Pinpoint the cell where the given text exists, returning its [X, Y] midpoint coordinate. 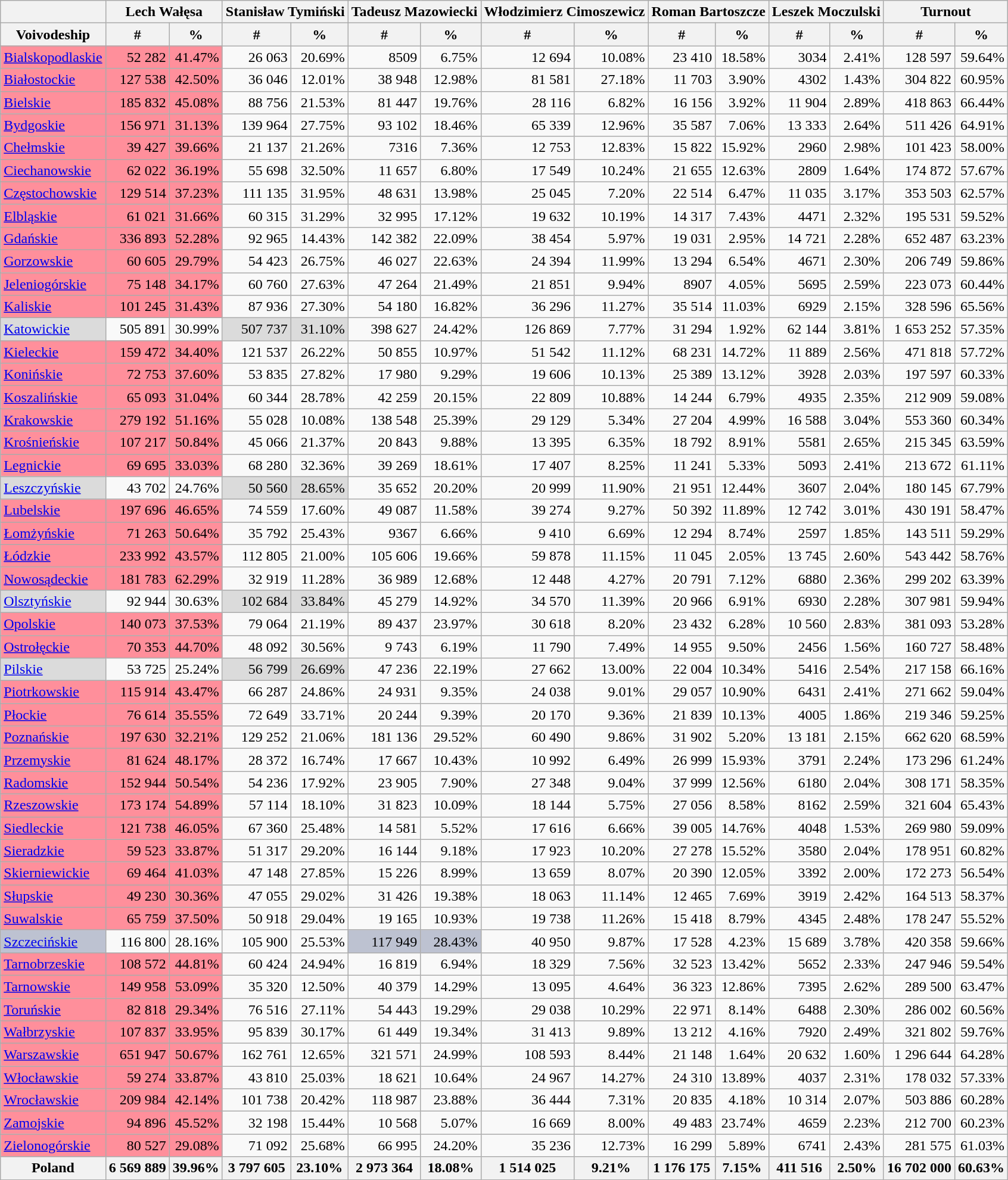
172 273 [919, 873]
353 503 [919, 193]
8.14% [742, 1010]
Katowickie [53, 329]
11.99% [611, 261]
18 144 [528, 805]
1.86% [857, 715]
307 981 [919, 601]
16 144 [384, 851]
159 472 [137, 352]
Jeleniogórskie [53, 284]
8.58% [742, 805]
20 966 [682, 601]
15.44% [319, 1123]
9.89% [611, 1032]
20.42% [319, 1100]
9.29% [450, 375]
121 537 [256, 352]
5581 [799, 443]
35 587 [682, 125]
33.95% [195, 1032]
11.12% [611, 352]
1.85% [857, 533]
6880 [799, 578]
11.90% [611, 488]
23.88% [450, 1100]
74 559 [256, 510]
3607 [799, 488]
9.50% [742, 646]
50 855 [384, 352]
7.31% [611, 1100]
31 902 [682, 737]
27 056 [682, 805]
20 791 [682, 578]
9.21% [611, 1168]
12.50% [319, 986]
26.69% [319, 670]
2.49% [857, 1032]
Bydgoskie [53, 125]
105 900 [256, 941]
60.56% [981, 1010]
14 581 [384, 828]
33.71% [319, 715]
50 560 [256, 488]
18.46% [450, 125]
59 274 [137, 1078]
66 995 [384, 1145]
7.49% [611, 646]
60.28% [981, 1100]
4048 [799, 828]
2.65% [857, 443]
92 944 [137, 601]
3580 [799, 851]
24.86% [319, 692]
19 165 [384, 919]
37.50% [195, 919]
28.16% [195, 941]
10.34% [742, 670]
66 287 [256, 692]
65.56% [981, 307]
233 992 [137, 556]
36.19% [195, 170]
56.54% [981, 873]
19.29% [450, 1010]
15 418 [682, 919]
14.27% [611, 1078]
Bialskopodlaskie [53, 57]
76 516 [256, 1010]
6.28% [742, 624]
42 259 [384, 397]
2.62% [857, 986]
139 964 [256, 125]
54 180 [384, 307]
29 057 [682, 692]
6431 [799, 692]
26 999 [682, 760]
31.13% [195, 125]
3 797 605 [256, 1168]
58.37% [981, 896]
19.38% [450, 896]
9 743 [384, 646]
60 605 [137, 261]
3919 [799, 896]
5416 [799, 670]
2.07% [857, 1100]
102 684 [256, 601]
24 038 [528, 692]
29.34% [195, 1010]
162 761 [256, 1055]
7.56% [611, 964]
14.72% [742, 352]
54 443 [384, 1010]
111 135 [256, 193]
2.03% [857, 375]
22 004 [682, 670]
50 392 [682, 510]
7.69% [742, 896]
2.98% [857, 148]
1.56% [857, 646]
197 630 [137, 737]
138 548 [384, 420]
29.08% [195, 1145]
10.09% [450, 805]
108 572 [137, 964]
30.36% [195, 896]
11 703 [682, 80]
3.81% [857, 329]
652 487 [919, 238]
219 346 [919, 715]
23 432 [682, 624]
8.20% [611, 624]
7.20% [611, 193]
181 136 [384, 737]
126 869 [528, 329]
16 702 000 [919, 1168]
Pilskie [53, 670]
14.29% [450, 986]
20 835 [682, 1100]
9.87% [611, 941]
23 905 [384, 783]
43 810 [256, 1078]
6.19% [450, 646]
7.43% [742, 216]
59.04% [981, 692]
Chełmskie [53, 148]
31.10% [319, 329]
6.91% [742, 601]
50 918 [256, 919]
59.66% [981, 941]
59.09% [981, 828]
20 999 [528, 488]
8907 [682, 284]
29.04% [319, 919]
64.91% [981, 125]
299 202 [919, 578]
25.43% [319, 533]
19 606 [528, 375]
72 753 [137, 375]
Nowosądeckie [53, 578]
25 389 [682, 375]
289 500 [919, 986]
60 315 [256, 216]
24.76% [195, 488]
2.24% [857, 760]
Stanisław Tymiński [285, 12]
7.36% [450, 148]
7.12% [742, 578]
11 035 [799, 193]
20.15% [450, 397]
Warszawskie [53, 1055]
14 317 [682, 216]
Turnout [945, 12]
281 575 [919, 1145]
543 442 [919, 556]
59 878 [528, 556]
8.79% [742, 919]
4.16% [742, 1032]
15.93% [742, 760]
60.33% [981, 375]
22.63% [450, 261]
17 667 [384, 760]
8.74% [742, 533]
471 818 [919, 352]
11 241 [682, 465]
35 320 [256, 986]
3.90% [742, 80]
Voivodeship [53, 35]
27.11% [319, 1010]
92 965 [256, 238]
39.96% [195, 1168]
35 236 [528, 1145]
321 802 [919, 1032]
15 689 [799, 941]
44.81% [195, 964]
503 886 [919, 1100]
206 749 [919, 261]
27.85% [319, 873]
16 819 [384, 964]
Rzeszowskie [53, 805]
66.44% [981, 102]
20 170 [528, 715]
12.05% [742, 873]
21.26% [319, 148]
4471 [799, 216]
50.67% [195, 1055]
25.53% [319, 941]
105 606 [384, 556]
6488 [799, 1010]
53 725 [137, 670]
21.49% [450, 284]
16.82% [450, 307]
11.89% [742, 510]
178 032 [919, 1078]
430 191 [919, 510]
6.82% [611, 102]
58.47% [981, 510]
24.20% [450, 1145]
9.39% [450, 715]
8.91% [742, 443]
31.66% [195, 216]
Ostrołęckie [53, 646]
6.79% [742, 397]
53.28% [981, 624]
58.76% [981, 556]
3.17% [857, 193]
14 244 [682, 397]
21 148 [682, 1055]
129 514 [137, 193]
13.98% [450, 193]
5.07% [450, 1123]
19 632 [528, 216]
12.01% [319, 80]
10.88% [611, 397]
62.29% [195, 578]
5695 [799, 284]
1.92% [742, 329]
11.26% [611, 919]
2.43% [857, 1145]
Leszek Moczulski [826, 12]
12.86% [742, 986]
59.64% [981, 57]
27 204 [682, 420]
40 379 [384, 986]
Tarnowskie [53, 986]
18.61% [450, 465]
60 424 [256, 964]
25.48% [319, 828]
27.30% [319, 307]
59.76% [981, 1032]
81 624 [137, 760]
10.20% [611, 851]
89 437 [384, 624]
11 904 [799, 102]
3.92% [742, 102]
11.28% [319, 578]
213 672 [919, 465]
22.09% [450, 238]
65 759 [137, 919]
Płockie [53, 715]
65 339 [528, 125]
11 790 [528, 646]
6741 [799, 1145]
11 657 [384, 170]
61.03% [981, 1145]
56 799 [256, 670]
5.20% [742, 737]
217 158 [919, 670]
67.79% [981, 488]
2.56% [857, 352]
2.36% [857, 578]
Skierniewickie [53, 873]
5652 [799, 964]
5.52% [450, 828]
Gorzowskie [53, 261]
2960 [799, 148]
95 839 [256, 1032]
47 055 [256, 896]
2.89% [857, 102]
46 027 [384, 261]
12 448 [528, 578]
32.21% [195, 737]
54 236 [256, 783]
13 745 [799, 556]
10 314 [799, 1100]
88 756 [256, 102]
27.75% [319, 125]
17 549 [528, 170]
247 946 [919, 964]
24 394 [528, 261]
2.54% [857, 670]
Częstochowskie [53, 193]
17.92% [319, 783]
2.35% [857, 397]
20.69% [319, 57]
10.24% [611, 170]
39 427 [137, 148]
5093 [799, 465]
2.33% [857, 964]
10 560 [799, 624]
118 987 [384, 1100]
152 944 [137, 783]
47 264 [384, 284]
2.64% [857, 125]
36 296 [528, 307]
2809 [799, 170]
62.57% [981, 193]
13 333 [799, 125]
Wrocławskie [53, 1100]
37.23% [195, 193]
7.90% [450, 783]
108 593 [528, 1055]
Zamojskie [53, 1123]
4.64% [611, 986]
15 822 [682, 148]
20 632 [799, 1055]
60.82% [981, 851]
17 528 [682, 941]
7.15% [742, 1168]
12.73% [611, 1145]
57.72% [981, 352]
Krośnieńskie [53, 443]
2.32% [857, 216]
15 226 [384, 873]
143 511 [919, 533]
31 413 [528, 1032]
553 360 [919, 420]
Białostockie [53, 80]
53.09% [195, 986]
9.04% [611, 783]
420 358 [919, 941]
101 245 [137, 307]
38 454 [528, 238]
69 695 [137, 465]
6.69% [611, 533]
21 655 [682, 170]
12 742 [799, 510]
223 073 [919, 284]
29 129 [528, 420]
11.39% [611, 601]
2.42% [857, 896]
31 294 [682, 329]
18 792 [682, 443]
Tadeusz Mazowiecki [415, 12]
19.76% [450, 102]
47 148 [256, 873]
82 818 [137, 1010]
32 919 [256, 578]
140 073 [137, 624]
43.57% [195, 556]
8.07% [611, 873]
13 095 [528, 986]
59.54% [981, 964]
25 045 [528, 193]
Siedleckie [53, 828]
12.44% [742, 488]
127 538 [137, 80]
4037 [799, 1078]
25.24% [195, 670]
10.19% [611, 216]
381 093 [919, 624]
30.56% [319, 646]
20 390 [682, 873]
101 423 [919, 148]
40 950 [528, 941]
68.59% [981, 737]
27 348 [528, 783]
13 212 [682, 1032]
173 296 [919, 760]
30.17% [319, 1032]
10.93% [450, 919]
12.63% [742, 170]
101 738 [256, 1100]
Ciechanowskie [53, 170]
116 800 [137, 941]
107 217 [137, 443]
61 021 [137, 216]
5.97% [611, 238]
4935 [799, 397]
25.68% [319, 1145]
308 171 [919, 783]
142 382 [384, 238]
9.36% [611, 715]
36 444 [528, 1100]
17.12% [450, 216]
Łódzkie [53, 556]
27.63% [319, 284]
7316 [384, 148]
55 698 [256, 170]
507 737 [256, 329]
62 022 [137, 170]
Sieradzkie [53, 851]
Bielskie [53, 102]
43.47% [195, 692]
81 581 [528, 80]
57.67% [981, 170]
3791 [799, 760]
107 837 [137, 1032]
13 395 [528, 443]
21.37% [319, 443]
Leszczyńskie [53, 488]
Konińskie [53, 375]
22 971 [682, 1010]
1.43% [857, 80]
11 045 [682, 556]
52 282 [137, 57]
Olsztyńskie [53, 601]
2.60% [857, 556]
93 102 [384, 125]
2.00% [857, 873]
52.28% [195, 238]
6929 [799, 307]
31 823 [384, 805]
47 236 [384, 670]
Elbląskie [53, 216]
279 192 [137, 420]
34.17% [195, 284]
128 597 [919, 57]
Krakowskie [53, 420]
10 568 [384, 1123]
19.34% [450, 1032]
26.75% [319, 261]
21.53% [319, 102]
43 702 [137, 488]
28.78% [319, 397]
2.83% [857, 624]
6.80% [450, 170]
21 851 [528, 284]
180 145 [919, 488]
45.52% [195, 1123]
2.31% [857, 1078]
75 148 [137, 284]
23.97% [450, 624]
12 294 [682, 533]
44.70% [195, 646]
2597 [799, 533]
17 407 [528, 465]
29.52% [450, 737]
4659 [799, 1123]
5.33% [742, 465]
17 616 [528, 828]
21.19% [319, 624]
45 279 [384, 601]
54 423 [256, 261]
18.08% [450, 1168]
1.53% [857, 828]
6930 [799, 601]
6.47% [742, 193]
61.24% [981, 760]
63.39% [981, 578]
4.23% [742, 941]
328 596 [919, 307]
14 955 [682, 646]
160 727 [919, 646]
27 278 [682, 851]
9.27% [611, 510]
39.66% [195, 148]
49 087 [384, 510]
5.34% [611, 420]
65 093 [137, 397]
23.10% [319, 1168]
22 514 [682, 193]
31.04% [195, 397]
21.06% [319, 737]
121 738 [137, 828]
6.35% [611, 443]
1 176 175 [682, 1168]
16 588 [799, 420]
15.52% [742, 851]
11.15% [611, 556]
197 597 [919, 375]
30.99% [195, 329]
42.50% [195, 80]
11 889 [799, 352]
2456 [799, 646]
79 064 [256, 624]
13 659 [528, 873]
212 909 [919, 397]
Radomskie [53, 783]
20 843 [384, 443]
49 230 [137, 896]
80 527 [137, 1145]
12.65% [319, 1055]
21 839 [682, 715]
174 872 [919, 170]
57 114 [256, 805]
117 949 [384, 941]
6.94% [450, 964]
181 783 [137, 578]
60 760 [256, 284]
50.64% [195, 533]
197 696 [137, 510]
61 449 [384, 1032]
36 989 [384, 578]
58.35% [981, 783]
28.43% [450, 941]
18 621 [384, 1078]
50.84% [195, 443]
6 569 889 [137, 1168]
3034 [799, 57]
Przemyskie [53, 760]
18 063 [528, 896]
33.03% [195, 465]
336 893 [137, 238]
Legnickie [53, 465]
8509 [384, 57]
Włocławskie [53, 1078]
Piotrkowskie [53, 692]
2.05% [742, 556]
505 891 [137, 329]
14.76% [742, 828]
6.75% [450, 57]
21 137 [256, 148]
12.83% [611, 148]
269 980 [919, 828]
2.23% [857, 1123]
24 310 [682, 1078]
60 490 [528, 737]
6.54% [742, 261]
215 345 [919, 443]
63.59% [981, 443]
32 523 [682, 964]
4005 [799, 715]
81 447 [384, 102]
63.23% [981, 238]
19.66% [450, 556]
11.58% [450, 510]
17 980 [384, 375]
Poland [53, 1168]
20 244 [384, 715]
511 426 [919, 125]
2.48% [857, 919]
48 092 [256, 646]
13.89% [742, 1078]
115 914 [137, 692]
178 247 [919, 919]
321 604 [919, 805]
60.63% [981, 1168]
26 063 [256, 57]
46.65% [195, 510]
25.39% [450, 420]
6180 [799, 783]
1.60% [857, 1055]
41.03% [195, 873]
3928 [799, 375]
64.28% [981, 1055]
63.47% [981, 986]
8.44% [611, 1055]
Koszalińskie [53, 397]
59 523 [137, 851]
12.96% [611, 125]
12 465 [682, 896]
36 046 [256, 80]
59.25% [981, 715]
54.89% [195, 805]
178 951 [919, 851]
59.52% [981, 216]
7395 [799, 986]
76 614 [137, 715]
50.54% [195, 783]
3.01% [857, 510]
14.43% [319, 238]
35 792 [256, 533]
9 410 [528, 533]
10.43% [450, 760]
59.29% [981, 533]
16 669 [528, 1123]
60.44% [981, 284]
Włodzimierz Cimoszewicz [565, 12]
24.42% [450, 329]
35 652 [384, 488]
22.19% [450, 670]
156 971 [137, 125]
71 092 [256, 1145]
3.78% [857, 941]
24 967 [528, 1078]
9.18% [450, 851]
34.40% [195, 352]
94 896 [137, 1123]
87 936 [256, 307]
27.18% [611, 80]
32.36% [319, 465]
71 263 [137, 533]
9.35% [450, 692]
24.99% [450, 1055]
45.08% [195, 102]
11.27% [611, 307]
27 662 [528, 670]
411 516 [799, 1168]
68 280 [256, 465]
31.95% [319, 193]
18 329 [528, 964]
32 198 [256, 1123]
3392 [799, 873]
48 631 [384, 193]
29 038 [528, 1010]
12.98% [450, 80]
11.03% [742, 307]
Łomżyńskie [53, 533]
321 571 [384, 1055]
9.88% [450, 443]
8.25% [611, 465]
2.95% [742, 238]
30 618 [528, 624]
4671 [799, 261]
41.47% [195, 57]
4.05% [742, 284]
13.12% [742, 375]
Kaliskie [53, 307]
42.14% [195, 1100]
37.53% [195, 624]
662 620 [919, 737]
48.17% [195, 760]
398 627 [384, 329]
5.75% [611, 805]
112 805 [256, 556]
Kieleckie [53, 352]
8.00% [611, 1123]
61.11% [981, 465]
60 344 [256, 397]
60.95% [981, 80]
8.99% [450, 873]
12.68% [450, 578]
27.82% [319, 375]
31.43% [195, 307]
14.92% [450, 601]
15.92% [742, 148]
Roman Bartoszcze [708, 12]
Lubelskie [53, 510]
32 995 [384, 216]
17.60% [319, 510]
12 753 [528, 148]
18.58% [742, 57]
22 809 [528, 397]
49 483 [682, 1123]
10.29% [611, 1010]
2.50% [857, 1168]
51 542 [528, 352]
53 835 [256, 375]
29.02% [319, 896]
28 116 [528, 102]
Zielonogórskie [53, 1145]
16.74% [319, 760]
7920 [799, 1032]
13 181 [799, 737]
9367 [384, 533]
Opolskie [53, 624]
51 317 [256, 851]
Gdańskie [53, 238]
3.04% [857, 420]
23 410 [682, 57]
35.55% [195, 715]
17 923 [528, 851]
13.42% [742, 964]
59.94% [981, 601]
7.06% [742, 125]
Słupskie [53, 896]
32.50% [319, 170]
8162 [799, 805]
55 028 [256, 420]
4.18% [742, 1100]
129 252 [256, 737]
Toruńskie [53, 1010]
10 992 [528, 760]
10.90% [742, 692]
66.16% [981, 670]
286 002 [919, 1010]
37.60% [195, 375]
39 274 [528, 510]
Lech Wałęsa [164, 12]
35 514 [682, 307]
149 958 [137, 986]
9.01% [611, 692]
45 066 [256, 443]
23.74% [742, 1123]
60.23% [981, 1123]
39 005 [682, 828]
34 570 [528, 601]
55.52% [981, 919]
651 947 [137, 1055]
13.00% [611, 670]
4345 [799, 919]
6.49% [611, 760]
51.16% [195, 420]
68 231 [682, 352]
18.10% [319, 805]
57.35% [981, 329]
19 031 [682, 238]
59.08% [981, 397]
10.97% [450, 352]
33.84% [319, 601]
58.00% [981, 148]
304 822 [919, 80]
21 951 [682, 488]
16 299 [682, 1145]
39 269 [384, 465]
24.94% [319, 964]
Wałbrzyskie [53, 1032]
29.20% [319, 851]
72 649 [256, 715]
185 832 [137, 102]
26.22% [319, 352]
271 662 [919, 692]
418 863 [919, 102]
29.79% [195, 261]
1 514 025 [528, 1168]
4.27% [611, 578]
4302 [799, 80]
69 464 [137, 873]
10.64% [450, 1078]
28 372 [256, 760]
11.14% [611, 896]
24 931 [384, 692]
62 144 [799, 329]
25.03% [319, 1078]
57.33% [981, 1078]
5.89% [742, 1145]
Poznańskie [53, 737]
1 296 644 [919, 1055]
12 694 [528, 57]
28.65% [319, 488]
16 156 [682, 102]
164 513 [919, 896]
9.86% [611, 737]
4.99% [742, 420]
46.05% [195, 828]
30.63% [195, 601]
Suwalskie [53, 919]
209 984 [137, 1100]
Tarnobrzeskie [53, 964]
19 738 [528, 919]
Szczecińskie [53, 941]
13 294 [682, 261]
7.77% [611, 329]
37 999 [682, 783]
36 323 [682, 986]
14 721 [799, 238]
31.29% [319, 216]
9.94% [611, 284]
20.20% [450, 488]
31 426 [384, 896]
195 531 [919, 216]
67 360 [256, 828]
12.56% [742, 783]
59.86% [981, 261]
21.00% [319, 556]
212 700 [919, 1123]
173 174 [137, 805]
70 353 [137, 646]
1 653 252 [919, 329]
60.34% [981, 420]
58.48% [981, 646]
2 973 364 [384, 1168]
38 948 [384, 80]
65.43% [981, 805]
